Provide the (X, Y) coordinate of the cell's center where the given text is located.  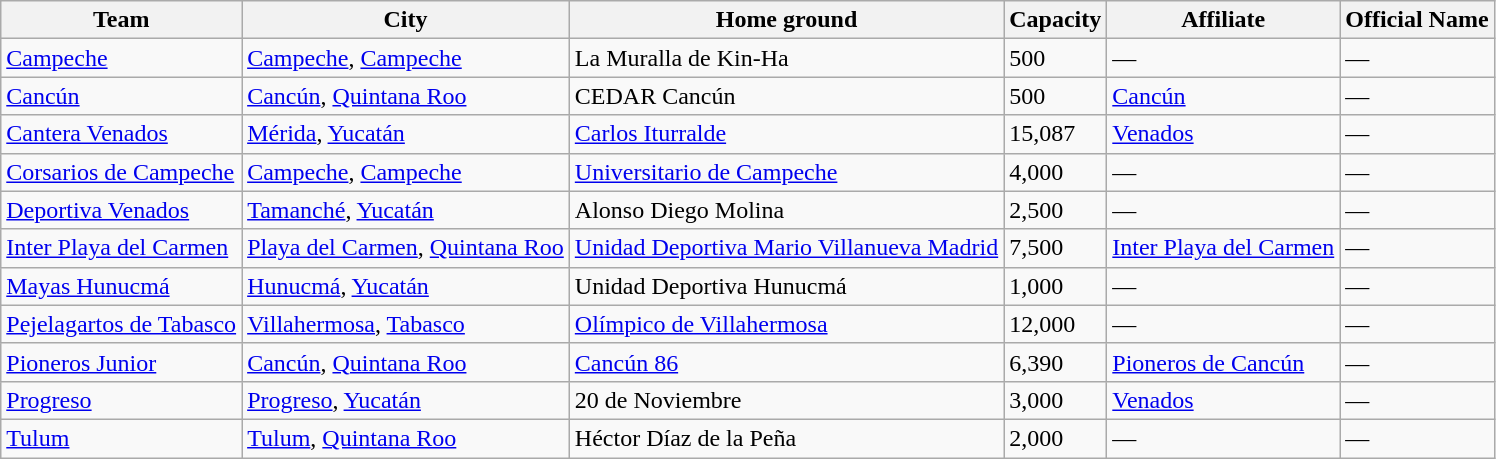
Cantera Venados (122, 134)
Héctor Díaz de la Peña (786, 438)
Corsarios de Campeche (122, 172)
Home ground (786, 20)
Villahermosa, Tabasco (406, 324)
Hunucmá, Yucatán (406, 286)
7,500 (1056, 248)
Deportiva Venados (122, 210)
Pioneros de Cancún (1224, 362)
Playa del Carmen, Quintana Roo (406, 248)
Olímpico de Villahermosa (786, 324)
Affiliate (1224, 20)
Progreso, Yucatán (406, 400)
Tamanché, Yucatán (406, 210)
Capacity (1056, 20)
Pejelagartos de Tabasco (122, 324)
Tulum (122, 438)
Unidad Deportiva Hunucmá (786, 286)
Alonso Diego Molina (786, 210)
2,500 (1056, 210)
CEDAR Cancún (786, 96)
2,000 (1056, 438)
Universitario de Campeche (786, 172)
Tulum, Quintana Roo (406, 438)
Campeche (122, 58)
3,000 (1056, 400)
4,000 (1056, 172)
1,000 (1056, 286)
12,000 (1056, 324)
City (406, 20)
Team (122, 20)
Mayas Hunucmá (122, 286)
La Muralla de Kin-Ha (786, 58)
Official Name (1417, 20)
20 de Noviembre (786, 400)
6,390 (1056, 362)
Cancún 86 (786, 362)
Mérida, Yucatán (406, 134)
Carlos Iturralde (786, 134)
Progreso (122, 400)
Pioneros Junior (122, 362)
Unidad Deportiva Mario Villanueva Madrid (786, 248)
15,087 (1056, 134)
